Search for the cell housing the specified text and yield its (x, y) center coordinate. 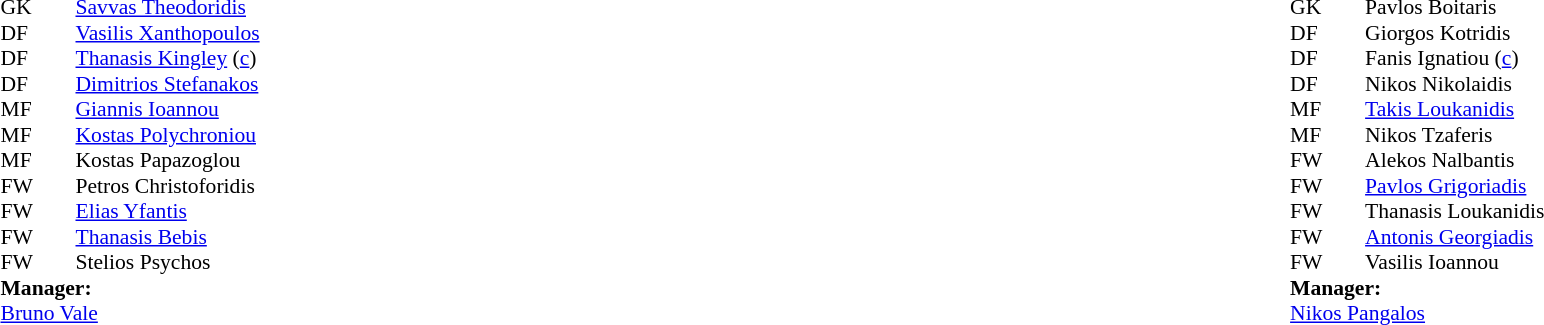
Kostas Papazoglou (168, 161)
Antonis Georgiadis (1454, 237)
Dimitrios Stefanakos (168, 84)
Thanasis Bebis (168, 237)
Petros Christoforidis (168, 186)
Kostas Polychroniou (168, 135)
Vasilis Xanthopoulos (168, 33)
Stelios Psychos (168, 263)
Takis Loukanidis (1454, 109)
Giannis Ioannou (168, 109)
Pavlos Grigoriadis (1454, 186)
Nikos Nikolaidis (1454, 84)
Vasilis Ioannou (1454, 263)
Fanis Ignatiou (c) (1454, 59)
Thanasis Kingley (c) (168, 59)
Thanasis Loukanidis (1454, 211)
Nikos Tzaferis (1454, 135)
Alekos Nalbantis (1454, 161)
Elias Yfantis (168, 211)
Giorgos Kotridis (1454, 33)
